Extract the (X, Y) coordinate from the center of the cell holding the provided text.  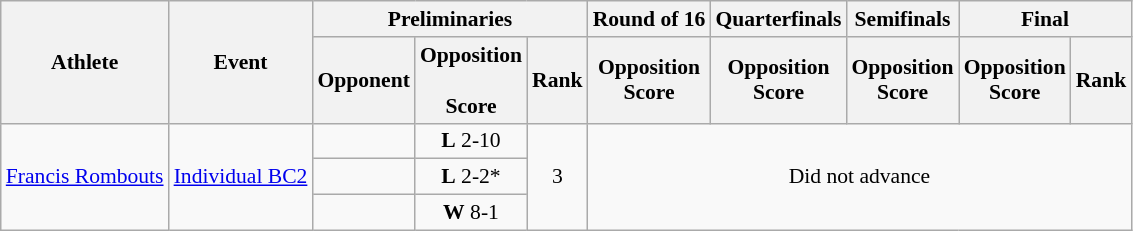
L 2-10 (471, 141)
Final (1046, 19)
W 8-1 (471, 213)
Event (241, 62)
Individual BC2 (241, 176)
Did not advance (860, 176)
Round of 16 (650, 19)
Francis Rombouts (85, 176)
Athlete (85, 62)
Quarterfinals (778, 19)
3 (558, 176)
Preliminaries (450, 19)
L 2-2* (471, 177)
Semifinals (902, 19)
Opponent (364, 80)
